Provide the (x, y) coordinate of the cell's center where the given text is located.  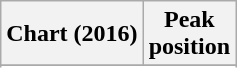
Peakposition (189, 34)
Chart (2016) (72, 34)
